For the text-containing cell, return its midpoint in [X, Y] coordinate format. 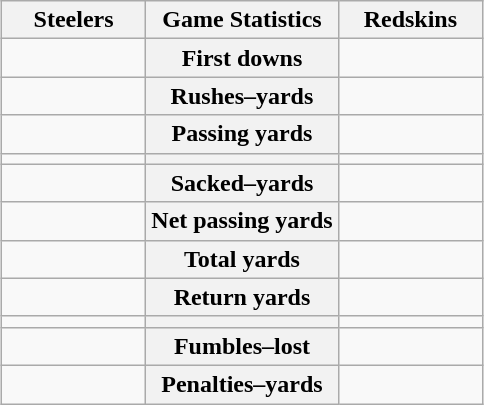
Redskins [410, 20]
Fumbles–lost [242, 346]
Passing yards [242, 134]
Rushes–yards [242, 96]
Steelers [73, 20]
Sacked–yards [242, 183]
Game Statistics [242, 20]
First downs [242, 58]
Penalties–yards [242, 384]
Total yards [242, 259]
Net passing yards [242, 221]
Return yards [242, 297]
